Pinpoint the cell where the given text exists, returning its (X, Y) midpoint coordinate. 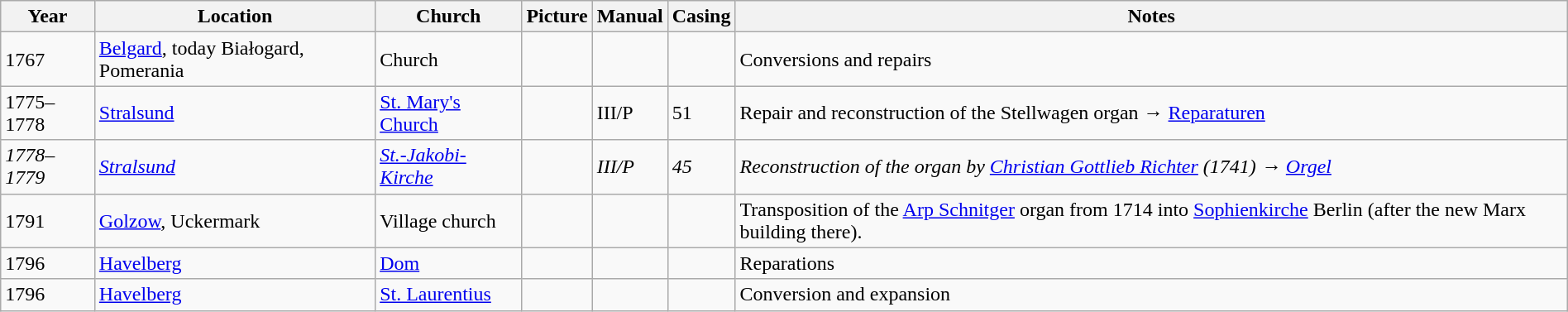
45 (701, 167)
Village church (448, 220)
Golzow, Uckermark (235, 220)
Casing (701, 17)
St.-Jakobi-Kirche (448, 167)
1778–1779 (48, 167)
Manual (630, 17)
1775–1778 (48, 113)
Picture (557, 17)
Reconstruction of the organ by Christian Gottlieb Richter (1741) → Orgel (1151, 167)
Location (235, 17)
Dom (448, 263)
1767 (48, 60)
51 (701, 113)
Conversion and expansion (1151, 295)
Reparations (1151, 263)
St. Mary's Church (448, 113)
Year (48, 17)
Transposition of the Arp Schnitger organ from 1714 into Sophienkirche Berlin (after the new Marx building there). (1151, 220)
Notes (1151, 17)
1791 (48, 220)
Conversions and repairs (1151, 60)
Belgard, today Białogard, Pomerania (235, 60)
St. Laurentius (448, 295)
Repair and reconstruction of the Stellwagen organ → Reparaturen (1151, 113)
